For the text-containing cell, return its midpoint in (x, y) coordinate format. 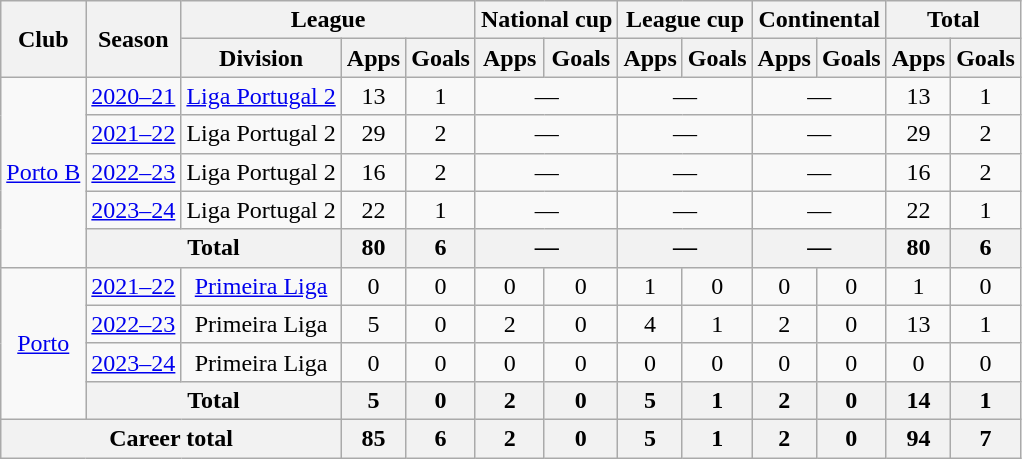
85 (373, 438)
7 (986, 438)
League cup (685, 20)
League (328, 20)
14 (918, 400)
4 (650, 324)
2020–21 (134, 96)
Porto B (44, 172)
94 (918, 438)
Division (261, 58)
Continental (819, 20)
Club (44, 39)
Season (134, 39)
Porto (44, 343)
Career total (172, 438)
National cup (546, 20)
